Identify which cell holds the provided text, then report its [x, y] central coordinate. 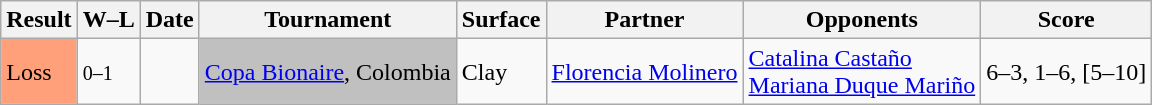
Opponents [862, 20]
Partner [644, 20]
Catalina Castaño Mariana Duque Mariño [862, 72]
Copa Bionaire, Colombia [328, 72]
Tournament [328, 20]
Loss [39, 72]
Score [1066, 20]
Result [39, 20]
W–L [108, 20]
0–1 [108, 72]
Florencia Molinero [644, 72]
Date [170, 20]
6–3, 1–6, [5–10] [1066, 72]
Clay [501, 72]
Surface [501, 20]
